Determine the (X, Y) coordinate at the center of the cell enclosing the given text.  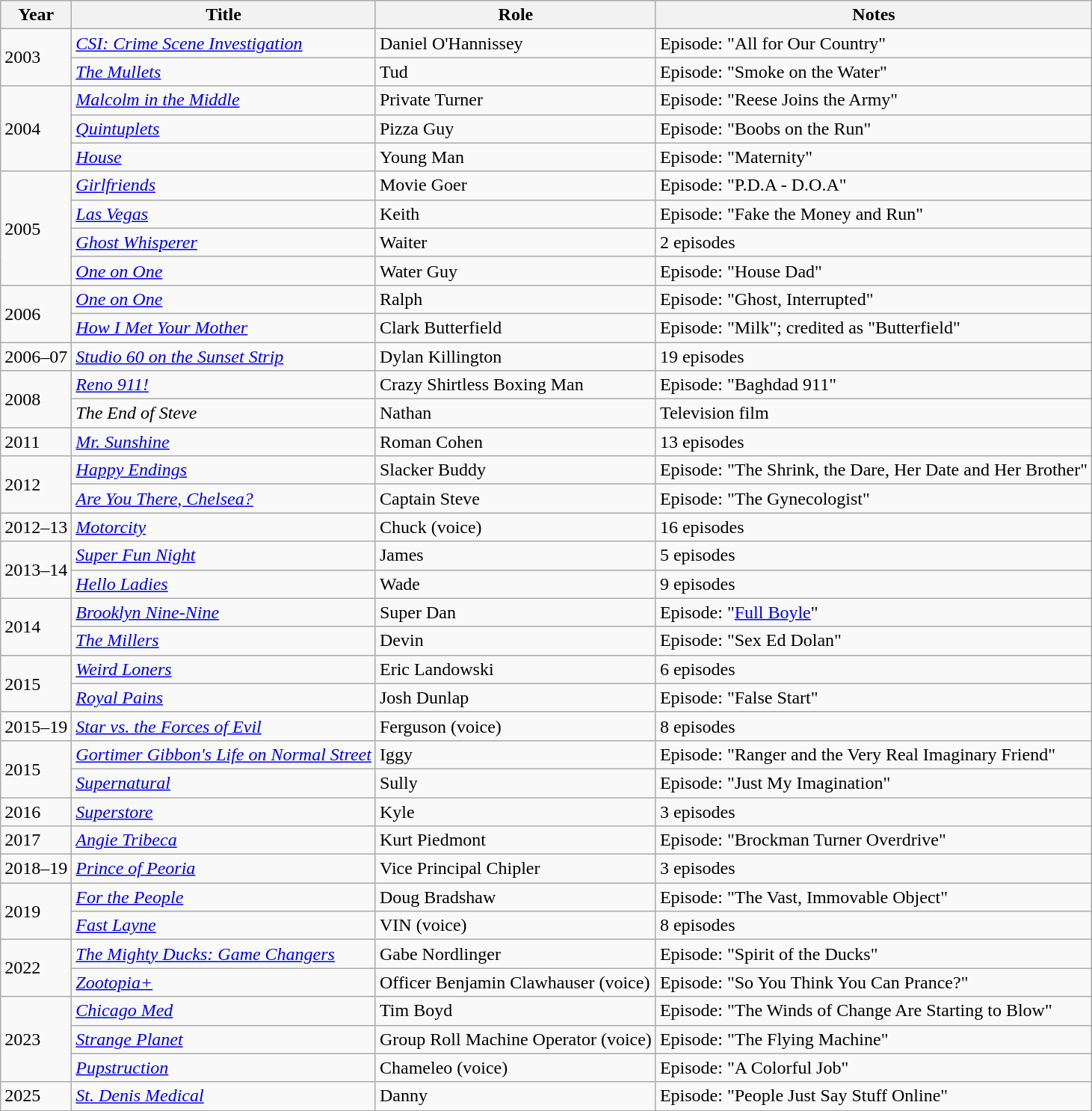
Sully (516, 783)
Chicago Med (224, 1011)
Doug Bradshaw (516, 897)
19 episodes (873, 357)
Hello Ladies (224, 584)
Fast Layne (224, 926)
Ferguson (voice) (516, 726)
Slacker Buddy (516, 470)
2017 (36, 840)
Episode: "A Colorful Job" (873, 1068)
2018–19 (36, 869)
13 episodes (873, 442)
The Mullets (224, 72)
Gortimer Gibbon's Life on Normal Street (224, 754)
Daniel O'Hannissey (516, 43)
2003 (36, 58)
2019 (36, 911)
How I Met Your Mother (224, 327)
Television film (873, 413)
Super Dan (516, 612)
Pizza Guy (516, 129)
Movie Goer (516, 185)
Episode: "Spirit of the Ducks" (873, 954)
Vice Principal Chipler (516, 869)
Malcolm in the Middle (224, 100)
2016 (36, 811)
Group Roll Machine Operator (voice) (516, 1039)
Las Vegas (224, 214)
Danny (516, 1096)
Episode: "The Gynecologist" (873, 499)
Officer Benjamin Clawhauser (voice) (516, 982)
Episode: "Ranger and the Very Real Imaginary Friend" (873, 754)
2006–07 (36, 357)
Episode: "The Vast, Immovable Object" (873, 897)
Episode: "Smoke on the Water" (873, 72)
Gabe Nordlinger (516, 954)
Episode: "P.D.A - D.O.A" (873, 185)
Episode: "Fake the Money and Run" (873, 214)
Episode: "People Just Say Stuff Online" (873, 1096)
Captain Steve (516, 499)
Supernatural (224, 783)
Crazy Shirtless Boxing Man (516, 385)
Chuck (voice) (516, 527)
2011 (36, 442)
Studio 60 on the Sunset Strip (224, 357)
Angie Tribeca (224, 840)
Episode: "Boobs on the Run" (873, 129)
Prince of Peoria (224, 869)
2014 (36, 627)
Quintuplets (224, 129)
Episode: "Maternity" (873, 157)
Tim Boyd (516, 1011)
Tud (516, 72)
Pupstruction (224, 1068)
2006 (36, 313)
9 episodes (873, 584)
Private Turner (516, 100)
Strange Planet (224, 1039)
Title (224, 15)
Iggy (516, 754)
2 episodes (873, 242)
Episode: "False Start" (873, 698)
Girlfriends (224, 185)
For the People (224, 897)
2008 (36, 399)
Episode: "Full Boyle" (873, 612)
2012–13 (36, 527)
Year (36, 15)
Episode: "Just My Imagination" (873, 783)
James (516, 555)
Ghost Whisperer (224, 242)
Zootopia+ (224, 982)
Brooklyn Nine-Nine (224, 612)
Episode: "Ghost, Interrupted" (873, 299)
2012 (36, 484)
Episode: "All for Our Country" (873, 43)
Happy Endings (224, 470)
Chameleo (voice) (516, 1068)
Mr. Sunshine (224, 442)
2015–19 (36, 726)
Super Fun Night (224, 555)
The End of Steve (224, 413)
Episode: "The Winds of Change Are Starting to Blow" (873, 1011)
Star vs. the Forces of Evil (224, 726)
Royal Pains (224, 698)
Josh Dunlap (516, 698)
Episode: "Sex Ed Dolan" (873, 641)
Episode: "So You Think You Can Prance?" (873, 982)
Episode: "Reese Joins the Army" (873, 100)
The Millers (224, 641)
Waiter (516, 242)
2022 (36, 968)
VIN (voice) (516, 926)
St. Denis Medical (224, 1096)
Wade (516, 584)
2005 (36, 228)
Dylan Killington (516, 357)
Roman Cohen (516, 442)
Kurt Piedmont (516, 840)
Motorcity (224, 527)
Clark Butterfield (516, 327)
Notes (873, 15)
6 episodes (873, 669)
Young Man (516, 157)
CSI: Crime Scene Investigation (224, 43)
Ralph (516, 299)
16 episodes (873, 527)
2025 (36, 1096)
Weird Loners (224, 669)
Nathan (516, 413)
Water Guy (516, 271)
Are You There, Chelsea? (224, 499)
Episode: "The Shrink, the Dare, Her Date and Her Brother" (873, 470)
Reno 911! (224, 385)
Episode: "House Dad" (873, 271)
Episode: "Milk"; credited as "Butterfield" (873, 327)
Kyle (516, 811)
Episode: "The Flying Machine" (873, 1039)
The Mighty Ducks: Game Changers (224, 954)
5 episodes (873, 555)
House (224, 157)
Superstore (224, 811)
Keith (516, 214)
Devin (516, 641)
Episode: "Brockman Turner Overdrive" (873, 840)
2004 (36, 129)
Role (516, 15)
2013–14 (36, 570)
2023 (36, 1039)
Episode: "Baghdad 911" (873, 385)
Eric Landowski (516, 669)
